Provide the (X, Y) coordinate of the cell's center where the given text is located.  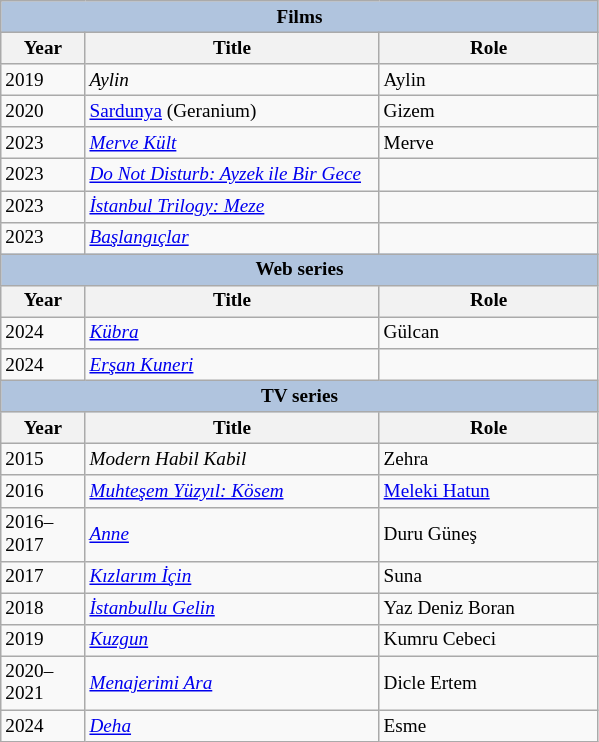
Merve Kült (232, 143)
Kübra (232, 333)
Gülcan (488, 333)
Kumru Cebeci (488, 640)
Meleki Hatun (488, 491)
2020–2021 (43, 683)
Duru Güneş (488, 534)
Anne (232, 534)
TV series (300, 396)
2015 (43, 460)
2017 (43, 577)
İstanbul Trilogy: Meze (232, 206)
Web series (300, 270)
2018 (43, 609)
2020 (43, 111)
Esme (488, 726)
Deha (232, 726)
Erşan Kuneri (232, 365)
Gizem (488, 111)
Films (300, 17)
Suna (488, 577)
Muhteşem Yüzyıl: Kösem (232, 491)
Yaz Deniz Boran (488, 609)
Menajerimi Ara (232, 683)
2016 (43, 491)
Zehra (488, 460)
İstanbullu Gelin (232, 609)
Sardunya (Geranium) (232, 111)
2016–2017 (43, 534)
Dicle Ertem (488, 683)
Modern Habil Kabil (232, 460)
Merve (488, 143)
Kuzgun (232, 640)
Do Not Disturb: Ayzek ile Bir Gece (232, 175)
Başlangıçlar (232, 238)
Kızlarım İçin (232, 577)
